Find where the given text appears and provide that cell's center as (x, y) coordinate. 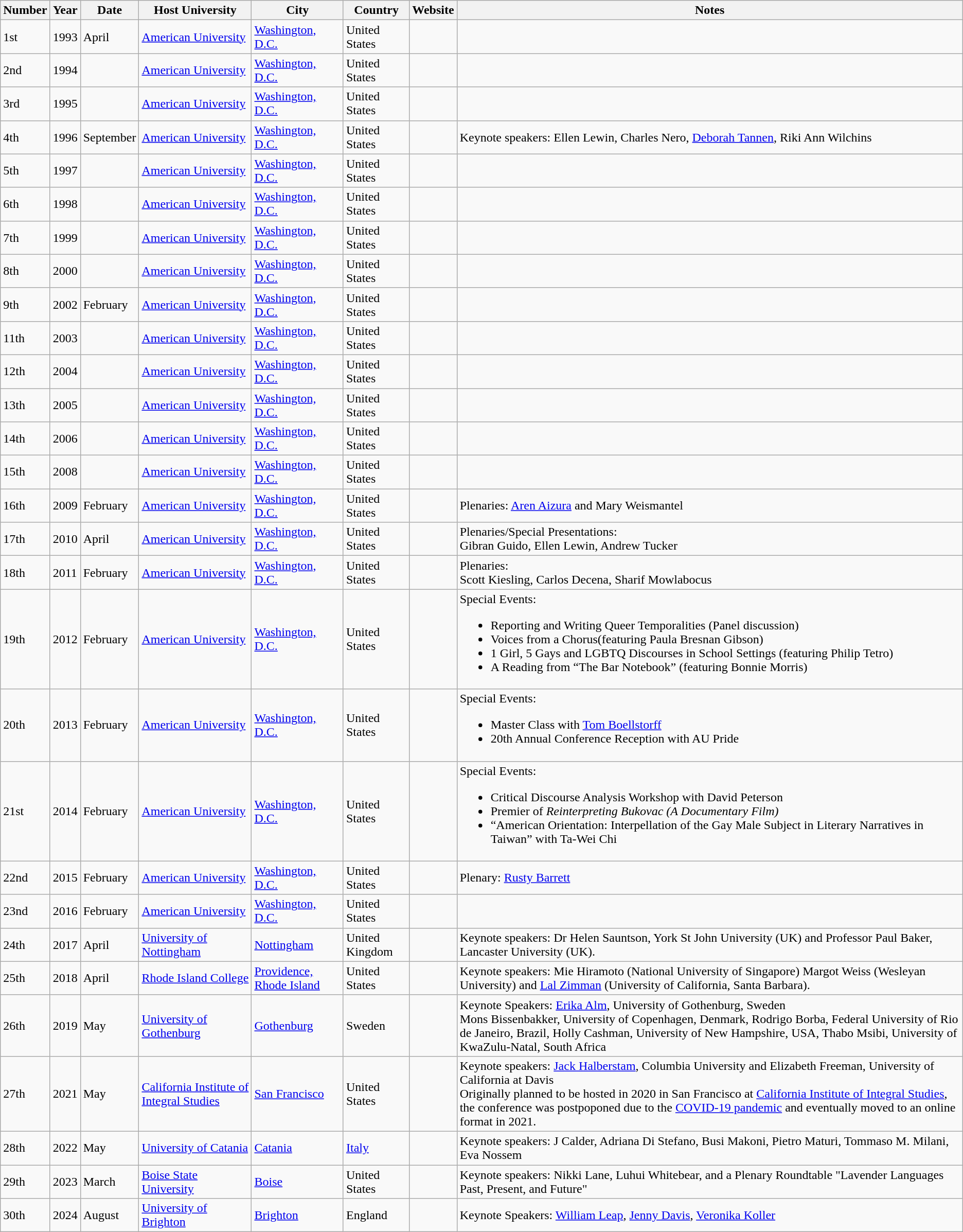
Providence, Rhode Island (297, 978)
1998 (65, 204)
2019 (65, 1025)
Keynote speakers: J Calder, Adriana Di Stefano, Busi Makoni, Pietro Maturi, Tommaso M. Milani, Eva Nossem (710, 1148)
8th (25, 271)
2022 (65, 1148)
Plenaries: Aren Aizura and Mary Weismantel (710, 505)
3rd (25, 104)
Notes (710, 10)
Date (110, 10)
2014 (65, 811)
21st (25, 811)
2018 (65, 978)
Keynote speakers: Dr Helen Sauntson, York St John University (UK) and Professor Paul Baker, Lancaster University (UK). (710, 945)
26th (25, 1025)
11th (25, 338)
2000 (65, 271)
22nd (25, 878)
2003 (65, 338)
Boise (297, 1182)
15th (25, 472)
University of Brighton (195, 1216)
1997 (65, 171)
2011 (65, 572)
University of Nottingham (195, 945)
2017 (65, 945)
1993 (65, 37)
7th (25, 238)
United Kingdom (376, 945)
Plenary: Rusty Barrett (710, 878)
30th (25, 1216)
4th (25, 137)
Brighton (297, 1216)
2023 (65, 1182)
England (376, 1216)
San Francisco (297, 1094)
24th (25, 945)
12th (25, 372)
13th (25, 404)
University of Gothenburg (195, 1025)
2002 (65, 305)
14th (25, 438)
9th (25, 305)
1999 (65, 238)
Website (433, 10)
18th (25, 572)
2016 (65, 911)
Host University (195, 10)
2021 (65, 1094)
2024 (65, 1216)
2015 (65, 878)
5th (25, 171)
17th (25, 539)
27th (25, 1094)
University of Catania (195, 1148)
2012 (65, 639)
Number (25, 10)
20th (25, 725)
23nd (25, 911)
California Institute of Integral Studies (195, 1094)
2005 (65, 404)
1st (25, 37)
6th (25, 204)
September (110, 137)
1994 (65, 70)
Plenaries/Special Presentations:Gibran Guido, Ellen Lewin, Andrew Tucker (710, 539)
Rhode Island College (195, 978)
2010 (65, 539)
March (110, 1182)
Gothenburg (297, 1025)
2009 (65, 505)
25th (25, 978)
Keynote Speakers: William Leap, Jenny Davis, Veronika Koller (710, 1216)
19th (25, 639)
28th (25, 1148)
Italy (376, 1148)
2008 (65, 472)
Country (376, 10)
2004 (65, 372)
1996 (65, 137)
2nd (25, 70)
Catania (297, 1148)
Year (65, 10)
Keynote speakers: Nikki Lane, Luhui Whitebear, and a Plenary Roundtable "Lavender Languages Past, Present, and Future" (710, 1182)
2006 (65, 438)
Sweden (376, 1025)
City (297, 10)
1995 (65, 104)
Special Events:Master Class with Tom Boellstorff20th Annual Conference Reception with AU Pride (710, 725)
29th (25, 1182)
August (110, 1216)
Nottingham (297, 945)
Plenaries:Scott Kiesling, Carlos Decena, Sharif Mowlabocus (710, 572)
Boise State University (195, 1182)
2013 (65, 725)
Keynote speakers: Ellen Lewin, Charles Nero, Deborah Tannen, Riki Ann Wilchins (710, 137)
16th (25, 505)
